Scan for the cell matching the given text and deliver its [X, Y] coordinate at center. 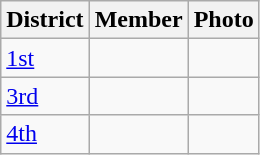
1st [45, 58]
District [45, 20]
3rd [45, 96]
Photo [224, 20]
4th [45, 134]
Member [138, 20]
